Detect which cell encompasses the target text, then output its (x, y) center coordinate. 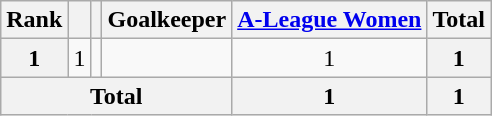
Goalkeeper (167, 20)
Rank (34, 20)
A-League Women (330, 20)
